Search for the cell housing the specified text and yield its [X, Y] center coordinate. 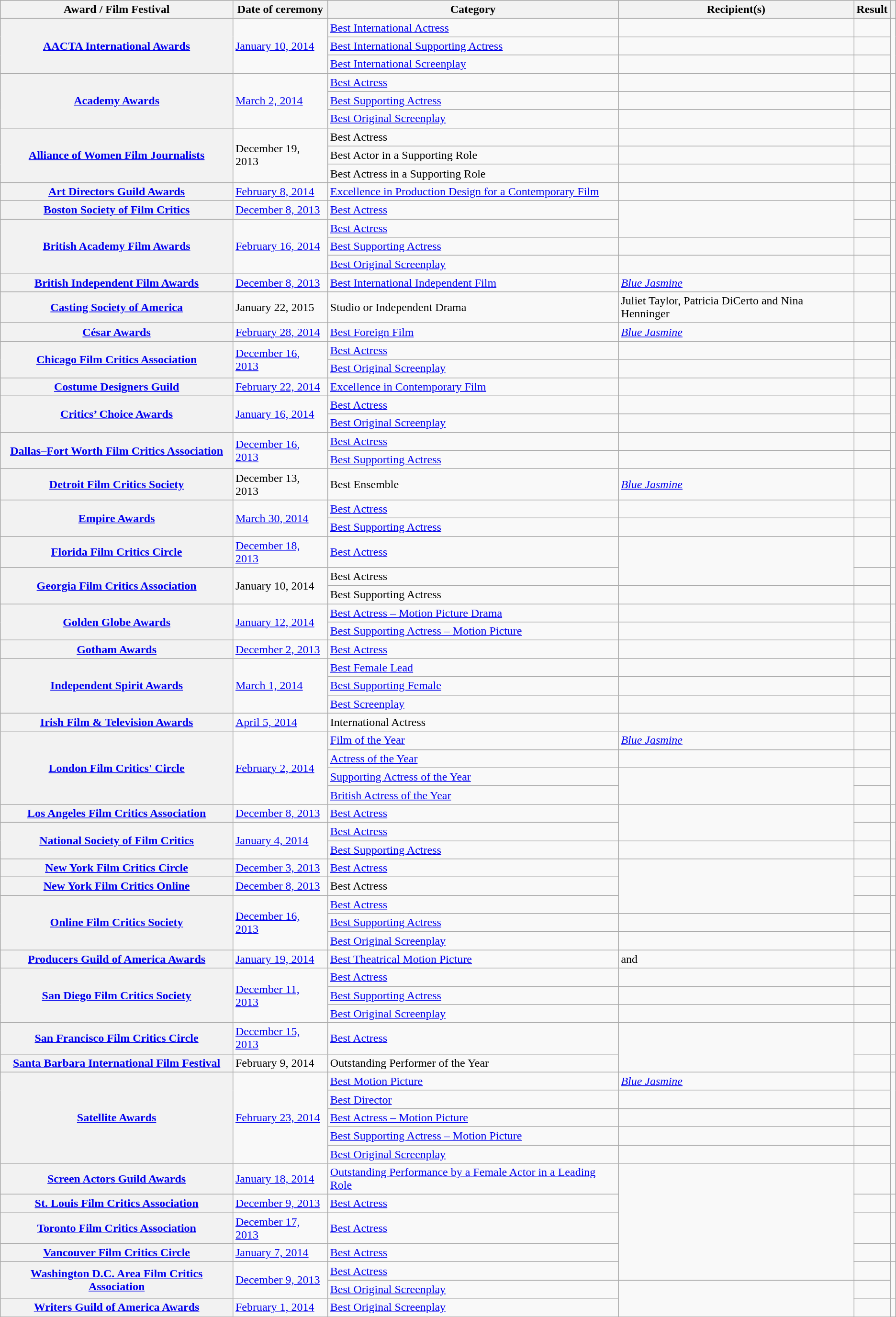
Costume Designers Guild [117, 387]
February 28, 2014 [280, 332]
January 4, 2014 [280, 840]
Actress of the Year [473, 759]
Excellence in Production Design for a Contemporary Film [473, 191]
December 2, 2013 [280, 649]
Best Screenplay [473, 704]
Best Motion Picture [473, 1081]
March 2, 2014 [280, 100]
Supporting Actress of the Year [473, 777]
December 18, 2013 [280, 551]
Detroit Film Critics Society [117, 484]
February 23, 2014 [280, 1117]
Vancouver Film Critics Circle [117, 1253]
San Diego Film Critics Society [117, 995]
Los Angeles Film Critics Association [117, 813]
New York Film Critics Online [117, 886]
Best Supporting Female [473, 686]
New York Film Critics Circle [117, 868]
Golden Globe Awards [117, 622]
Best International Supporting Actress [473, 46]
Toronto Film Critics Association [117, 1228]
Film of the Year [473, 740]
Academy Awards [117, 100]
Best Foreign Film [473, 332]
Georgia Film Critics Association [117, 586]
Writers Guild of America Awards [117, 1307]
Gotham Awards [117, 649]
February 16, 2014 [280, 246]
Casting Society of America [117, 307]
Studio or Independent Drama [473, 307]
Dallas–Fort Worth Film Critics Association [117, 450]
January 16, 2014 [280, 414]
Chicago Film Critics Association [117, 359]
January 18, 2014 [280, 1179]
February 1, 2014 [280, 1307]
January 22, 2015 [280, 307]
Juliet Taylor, Patricia DiCerto and Nina Henninger [736, 307]
February 2, 2014 [280, 768]
Empire Awards [117, 518]
National Society of Film Critics [117, 840]
Best Actress – Motion Picture [473, 1117]
Best Actress – Motion Picture Drama [473, 613]
March 1, 2014 [280, 686]
Outstanding Performer of the Year [473, 1063]
British Academy Film Awards [117, 246]
Best International Screenplay [473, 64]
London Film Critics' Circle [117, 768]
Critics’ Choice Awards [117, 414]
Independent Spirit Awards [117, 686]
Best Actor in a Supporting Role [473, 155]
Category [473, 10]
April 5, 2014 [280, 722]
Best International Actress [473, 28]
St. Louis Film Critics Association [117, 1204]
International Actress [473, 722]
Best Actress in a Supporting Role [473, 173]
Satellite Awards [117, 1117]
and [736, 959]
December 15, 2013 [280, 1038]
British Independent Film Awards [117, 283]
December 3, 2013 [280, 868]
December 17, 2013 [280, 1228]
Award / Film Festival [117, 10]
British Actress of the Year [473, 795]
January 12, 2014 [280, 622]
December 13, 2013 [280, 484]
January 19, 2014 [280, 959]
Best Ensemble [473, 484]
Producers Guild of America Awards [117, 959]
Irish Film & Television Awards [117, 722]
Screen Actors Guild Awards [117, 1179]
Santa Barbara International Film Festival [117, 1063]
Online Film Critics Society [117, 923]
Recipient(s) [736, 10]
Best Theatrical Motion Picture [473, 959]
Outstanding Performance by a Female Actor in a Leading Role [473, 1179]
Boston Society of Film Critics [117, 210]
Alliance of Women Film Journalists [117, 155]
San Francisco Film Critics Circle [117, 1038]
Best Director [473, 1099]
Art Directors Guild Awards [117, 191]
Result [872, 10]
Best Female Lead [473, 668]
February 22, 2014 [280, 387]
Excellence in Contemporary Film [473, 387]
December 11, 2013 [280, 995]
César Awards [117, 332]
February 9, 2014 [280, 1063]
Best International Independent Film [473, 283]
Date of ceremony [280, 10]
February 8, 2014 [280, 191]
March 30, 2014 [280, 518]
AACTA International Awards [117, 46]
Florida Film Critics Circle [117, 551]
December 19, 2013 [280, 155]
January 7, 2014 [280, 1253]
Washington D.C. Area Film Critics Association [117, 1280]
